Locate the cell with the specified text and output its [x, y] center coordinate. 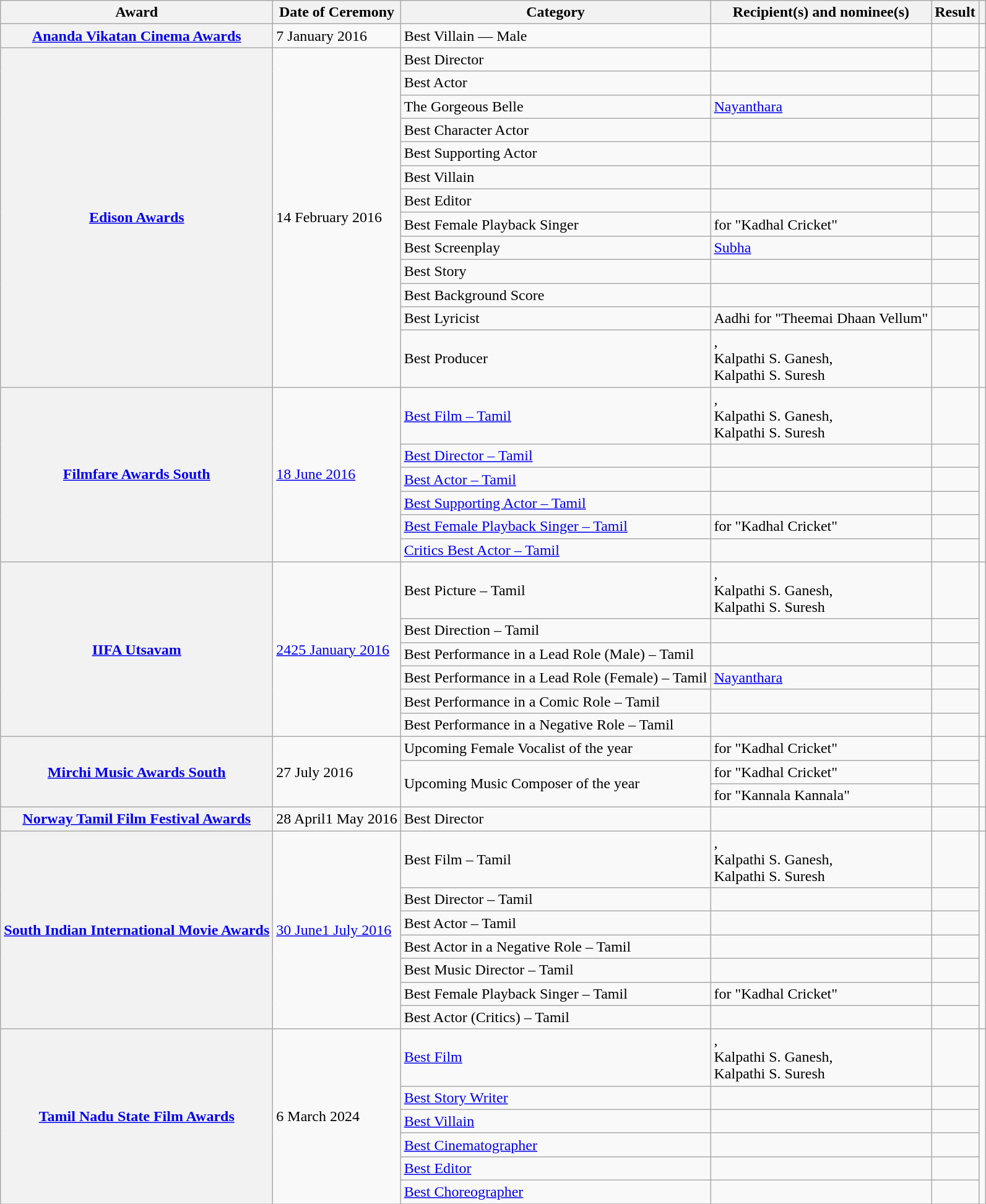
27 July 2016 [337, 772]
Best Music Director – Tamil [556, 970]
for "Kannala Kannala" [821, 796]
Best Supporting Actor – Tamil [556, 503]
Date of Ceremony [337, 12]
Best Choreographer [556, 1192]
IIFA Utsavam [137, 649]
Best Performance in a Lead Role (Male) – Tamil [556, 654]
Best Screenplay [556, 247]
Tamil Nadu State Film Awards [137, 1116]
2425 January 2016 [337, 649]
Best Background Score [556, 295]
Best Actor [556, 83]
30 June1 July 2016 [337, 930]
Best Actor (Critics) – Tamil [556, 1017]
South Indian International Movie Awards [137, 930]
Aadhi for "Theemai Dhaan Vellum" [821, 319]
Upcoming Music Composer of the year [556, 783]
Best Actor in a Negative Role – Tamil [556, 947]
Subha [821, 247]
Best Picture – Tamil [556, 590]
Critics Best Actor – Tamil [556, 550]
Best Villain — Male [556, 36]
Best Lyricist [556, 319]
Upcoming Female Vocalist of the year [556, 748]
Best Cinematographer [556, 1145]
Filmfare Awards South [137, 475]
Best Supporting Actor [556, 153]
6 March 2024 [337, 1116]
The Gorgeous Belle [556, 106]
Recipient(s) and nominee(s) [821, 12]
Best Producer [556, 359]
Category [556, 12]
Best Direction – Tamil [556, 630]
Mirchi Music Awards South [137, 772]
Best Story [556, 271]
Norway Tamil Film Festival Awards [137, 819]
Best Performance in a Lead Role (Female) – Tamil [556, 677]
Result [955, 12]
Best Character Actor [556, 130]
Edison Awards [137, 218]
Best Film [556, 1057]
7 January 2016 [337, 36]
Best Female Playback Singer [556, 224]
18 June 2016 [337, 475]
Best Performance in a Comic Role – Tamil [556, 701]
14 February 2016 [337, 218]
28 April1 May 2016 [337, 819]
Best Story Writer [556, 1098]
Best Performance in a Negative Role – Tamil [556, 725]
Ananda Vikatan Cinema Awards [137, 36]
Award [137, 12]
